Find where the given text appears and provide that cell's center as [X, Y] coordinate. 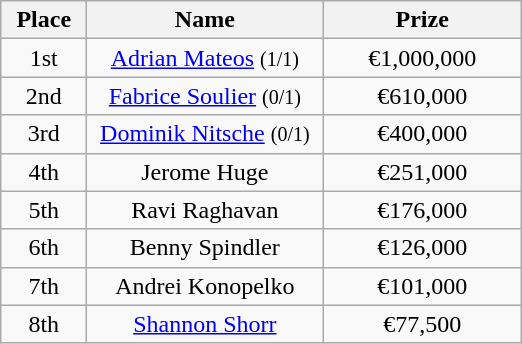
€77,500 [422, 324]
7th [44, 286]
Prize [422, 20]
€101,000 [422, 286]
€176,000 [422, 210]
€126,000 [422, 248]
2nd [44, 96]
Name [205, 20]
Adrian Mateos (1/1) [205, 58]
5th [44, 210]
Shannon Shorr [205, 324]
€251,000 [422, 172]
Dominik Nitsche (0/1) [205, 134]
3rd [44, 134]
1st [44, 58]
Andrei Konopelko [205, 286]
Jerome Huge [205, 172]
Benny Spindler [205, 248]
Ravi Raghavan [205, 210]
8th [44, 324]
Place [44, 20]
Fabrice Soulier (0/1) [205, 96]
6th [44, 248]
€400,000 [422, 134]
4th [44, 172]
€610,000 [422, 96]
€1,000,000 [422, 58]
